Output the [X, Y] coordinate of the center of the cell containing the given text.  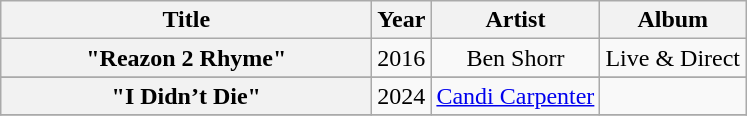
Live & Direct [673, 58]
Title [186, 20]
Year [402, 20]
2024 [402, 96]
Ben Shorr [516, 58]
2016 [402, 58]
Artist [516, 20]
"Reazon 2 Rhyme" [186, 58]
Candi Carpenter [516, 96]
"I Didn’t Die" [186, 96]
Album [673, 20]
